Find where the given text appears and provide that cell's center as (x, y) coordinate. 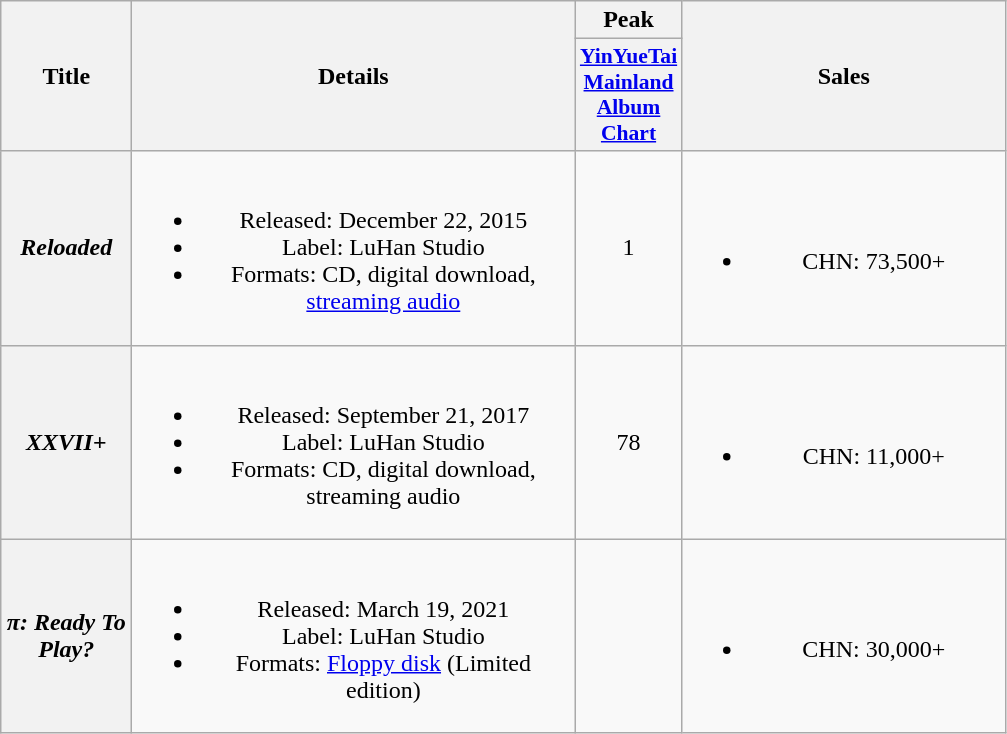
Peak (628, 20)
Released: December 22, 2015Label: LuHan StudioFormats: CD, digital download, streaming audio (354, 248)
CHN: 30,000+ (844, 636)
XXVII+ (66, 442)
CHN: 73,500+ (844, 248)
Released: March 19, 2021Label: LuHan StudioFormats: Floppy disk (Limited edition) (354, 636)
π: Ready To Play? (66, 636)
Released: September 21, 2017Label: LuHan StudioFormats: CD, digital download, streaming audio (354, 442)
Reloaded (66, 248)
YinYueTai Mainland Album Chart (628, 95)
78 (628, 442)
1 (628, 248)
Title (66, 76)
CHN: 11,000+ (844, 442)
Sales (844, 76)
Details (354, 76)
